Scan for the cell matching the given text and deliver its [X, Y] coordinate at center. 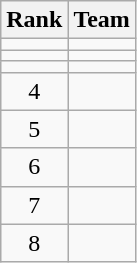
4 [34, 91]
7 [34, 205]
Rank [34, 20]
5 [34, 129]
Team [102, 20]
8 [34, 243]
6 [34, 167]
